Provide the [X, Y] coordinate of the cell's center where the given text is located.  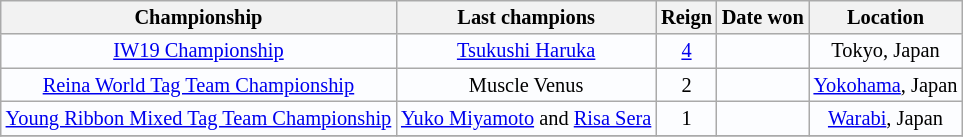
Reign [686, 17]
Location [886, 17]
Date won [763, 17]
Last champions [526, 17]
Warabi, Japan [886, 118]
Young Ribbon Mixed Tag Team Championship [198, 118]
2 [686, 85]
Championship [198, 17]
Yokohama, Japan [886, 85]
Tsukushi Haruka [526, 51]
Tokyo, Japan [886, 51]
4 [686, 51]
1 [686, 118]
Muscle Venus [526, 85]
Yuko Miyamoto and Risa Sera [526, 118]
Reina World Tag Team Championship [198, 85]
IW19 Championship [198, 51]
